Pinpoint the cell where the given text exists, returning its (X, Y) midpoint coordinate. 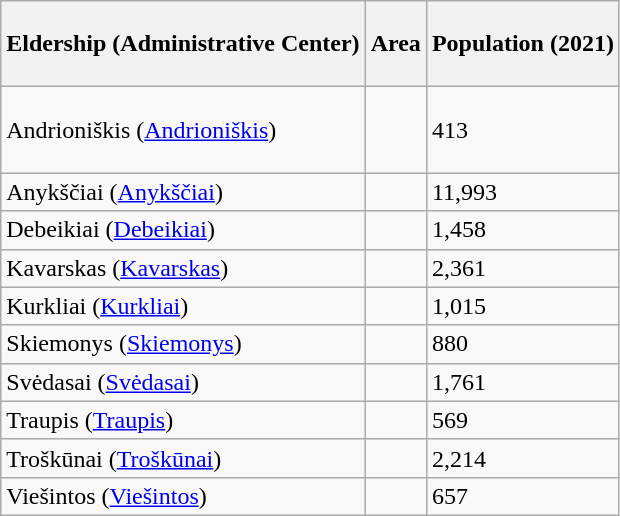
Skiemonys (Skiemonys) (183, 344)
1,761 (522, 382)
Andrioniškis (Andrioniškis) (183, 130)
2,361 (522, 268)
2,214 (522, 458)
1,015 (522, 306)
Viešintos (Viešintos) (183, 496)
Eldership (Administrative Center) (183, 44)
657 (522, 496)
Debeikiai (Debeikiai) (183, 230)
569 (522, 420)
Area (396, 44)
Kurkliai (Kurkliai) (183, 306)
413 (522, 130)
1,458 (522, 230)
Troškūnai (Troškūnai) (183, 458)
11,993 (522, 192)
Population (2021) (522, 44)
880 (522, 344)
Traupis (Traupis) (183, 420)
Svėdasai (Svėdasai) (183, 382)
Kavarskas (Kavarskas) (183, 268)
Anykščiai (Anykščiai) (183, 192)
